Scan for the cell matching the given text and deliver its [x, y] coordinate at center. 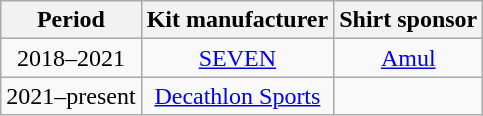
Amul [408, 58]
SEVEN [238, 58]
2021–present [71, 96]
Period [71, 20]
Shirt sponsor [408, 20]
Decathlon Sports [238, 96]
Kit manufacturer [238, 20]
2018–2021 [71, 58]
